Search for the cell housing the specified text and yield its [X, Y] center coordinate. 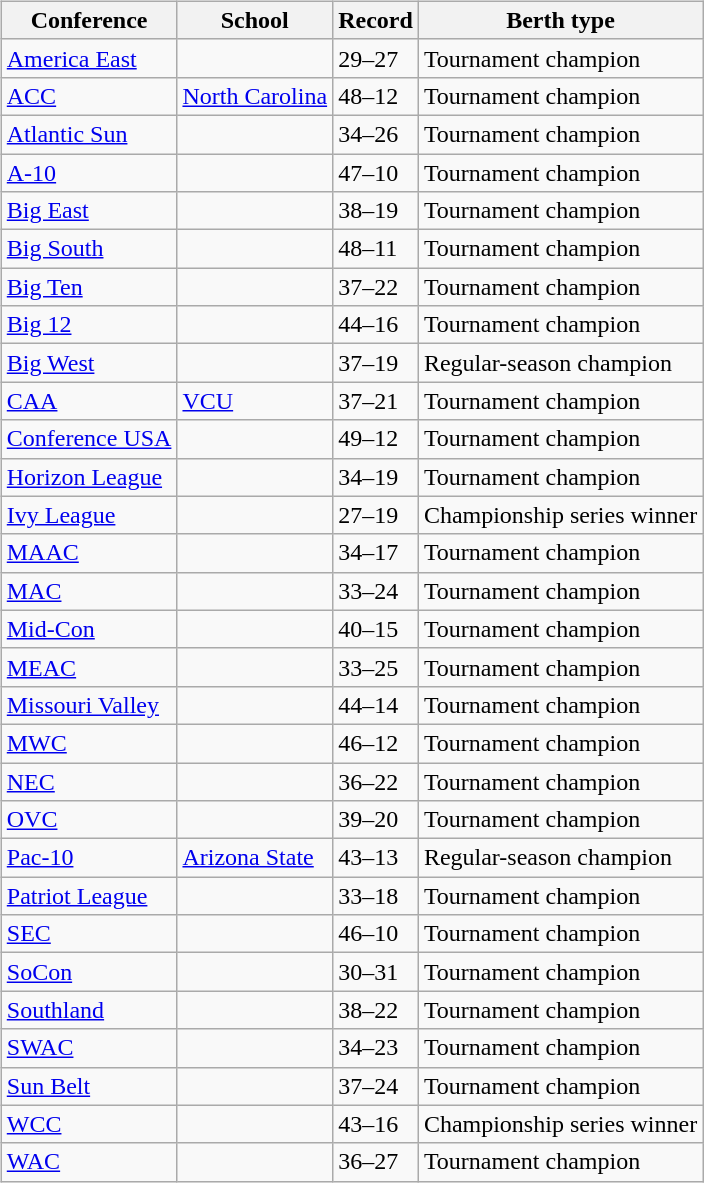
43–16 [376, 1124]
Record [376, 20]
SWAC [89, 1048]
CAA [89, 401]
Missouri Valley [89, 705]
34–17 [376, 553]
30–31 [376, 972]
A-10 [89, 173]
Conference USA [89, 439]
VCU [255, 401]
Big West [89, 363]
MAAC [89, 553]
37–19 [376, 363]
SEC [89, 934]
Pac-10 [89, 858]
33–25 [376, 667]
Patriot League [89, 896]
37–21 [376, 401]
WCC [89, 1124]
OVC [89, 820]
34–23 [376, 1048]
46–10 [376, 934]
44–14 [376, 705]
38–22 [376, 1010]
America East [89, 58]
39–20 [376, 820]
48–12 [376, 96]
40–15 [376, 629]
44–16 [376, 325]
47–10 [376, 173]
SoCon [89, 972]
Atlantic Sun [89, 134]
37–22 [376, 287]
WAC [89, 1162]
Big 12 [89, 325]
Sun Belt [89, 1086]
29–27 [376, 58]
36–22 [376, 781]
37–24 [376, 1086]
Ivy League [89, 515]
36–27 [376, 1162]
Big South [89, 249]
33–24 [376, 591]
ACC [89, 96]
33–18 [376, 896]
Arizona State [255, 858]
27–19 [376, 515]
MAC [89, 591]
43–13 [376, 858]
38–19 [376, 211]
34–26 [376, 134]
49–12 [376, 439]
MWC [89, 743]
School [255, 20]
Conference [89, 20]
Horizon League [89, 477]
Big East [89, 211]
Big Ten [89, 287]
46–12 [376, 743]
Mid-Con [89, 629]
North Carolina [255, 96]
34–19 [376, 477]
Berth type [560, 20]
NEC [89, 781]
48–11 [376, 249]
Southland [89, 1010]
MEAC [89, 667]
